From the cell containing the given text, extract its center point as (X, Y) coordinate. 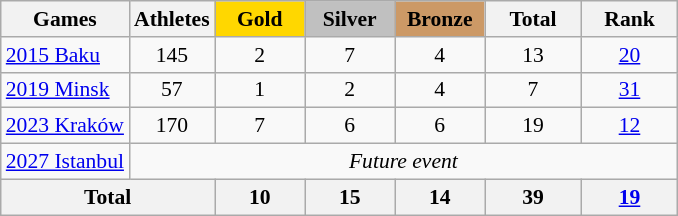
39 (534, 197)
15 (350, 197)
14 (440, 197)
Games (65, 19)
Athletes (172, 19)
57 (172, 90)
10 (260, 197)
12 (630, 126)
145 (172, 55)
2019 Minsk (65, 90)
Bronze (440, 19)
13 (534, 55)
Gold (260, 19)
2027 Istanbul (65, 162)
170 (172, 126)
20 (630, 55)
1 (260, 90)
2023 Kraków (65, 126)
Silver (350, 19)
2015 Baku (65, 55)
Rank (630, 19)
31 (630, 90)
Future event (404, 162)
